Identify which cell holds the provided text, then report its (x, y) central coordinate. 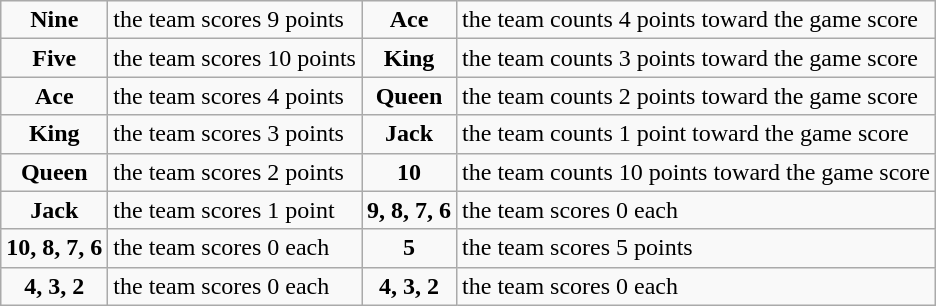
the team counts 1 point toward the game score (696, 134)
the team scores 10 points (235, 58)
the team counts 4 points toward the game score (696, 20)
the team scores 3 points (235, 134)
10 (410, 172)
Nine (54, 20)
the team scores 9 points (235, 20)
the team scores 1 point (235, 210)
the team scores 2 points (235, 172)
the team scores 4 points (235, 96)
5 (410, 248)
the team counts 2 points toward the game score (696, 96)
10, 8, 7, 6 (54, 248)
the team counts 3 points toward the game score (696, 58)
the team counts 10 points toward the game score (696, 172)
the team scores 5 points (696, 248)
9, 8, 7, 6 (410, 210)
Five (54, 58)
